Return the [x, y] coordinate for the center point of the cell that contains the specified text.  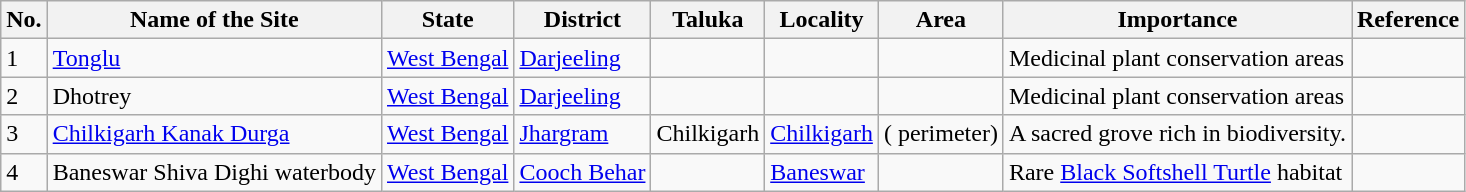
( perimeter) [940, 134]
Locality [822, 20]
Baneswar Shiva Dighi waterbody [214, 172]
Area [940, 20]
Reference [1408, 20]
Rare Black Softshell Turtle habitat [1177, 172]
1 [24, 58]
Tonglu [214, 58]
District [582, 20]
Importance [1177, 20]
3 [24, 134]
Baneswar [822, 172]
A sacred grove rich in biodiversity. [1177, 134]
2 [24, 96]
Cooch Behar [582, 172]
Taluka [708, 20]
State [447, 20]
Jhargram [582, 134]
Dhotrey [214, 96]
4 [24, 172]
No. [24, 20]
Chilkigarh Kanak Durga [214, 134]
Name of the Site [214, 20]
